For the text-containing cell, return its midpoint in (x, y) coordinate format. 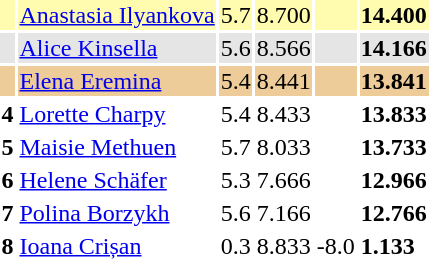
4 (8, 114)
13.841 (394, 81)
12.766 (394, 213)
5.3 (236, 180)
7 (8, 213)
Polina Borzykh (117, 213)
7.166 (284, 213)
13.833 (394, 114)
14.400 (394, 15)
Maisie Methuen (117, 147)
8.566 (284, 48)
8.433 (284, 114)
13.733 (394, 147)
Lorette Charpy (117, 114)
8.033 (284, 147)
6 (8, 180)
Helene Schäfer (117, 180)
14.166 (394, 48)
Alice Kinsella (117, 48)
Elena Eremina (117, 81)
8.700 (284, 15)
Anastasia Ilyankova (117, 15)
7.666 (284, 180)
5 (8, 147)
12.966 (394, 180)
8.441 (284, 81)
